For the text-containing cell, return its midpoint in (X, Y) coordinate format. 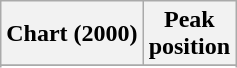
Chart (2000) (72, 34)
Peakposition (189, 34)
